Detect which cell encompasses the target text, then output its (X, Y) center coordinate. 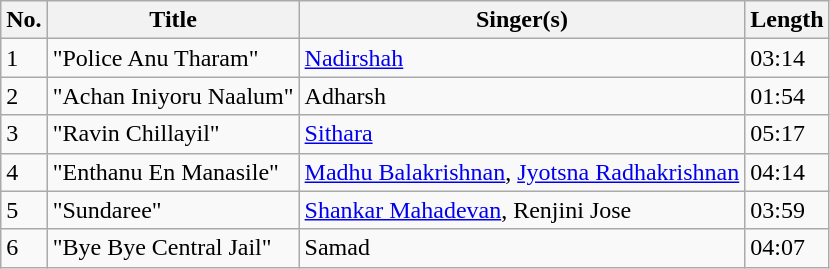
"Police Anu Tharam" (173, 58)
Title (173, 20)
"Enthanu En Manasile" (173, 172)
"Bye Bye Central Jail" (173, 248)
"Achan Iniyoru Naalum" (173, 96)
5 (24, 210)
3 (24, 134)
"Ravin Chillayil" (173, 134)
Singer(s) (522, 20)
"Sundaree" (173, 210)
2 (24, 96)
01:54 (787, 96)
05:17 (787, 134)
03:14 (787, 58)
Madhu Balakrishnan, Jyotsna Radhakrishnan (522, 172)
Length (787, 20)
Shankar Mahadevan, Renjini Jose (522, 210)
Nadirshah (522, 58)
Samad (522, 248)
No. (24, 20)
4 (24, 172)
Adharsh (522, 96)
04:07 (787, 248)
04:14 (787, 172)
1 (24, 58)
Sithara (522, 134)
03:59 (787, 210)
6 (24, 248)
